Detect which cell encompasses the target text, then output its [X, Y] center coordinate. 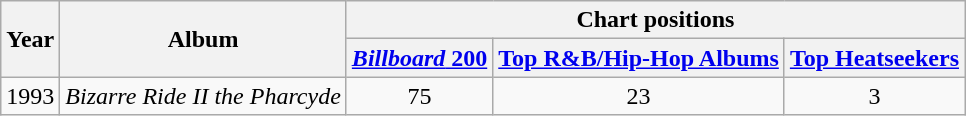
Billboard 200 [419, 58]
23 [639, 96]
Chart positions [655, 20]
Year [30, 39]
3 [874, 96]
Bizarre Ride II the Pharcyde [204, 96]
Album [204, 39]
Top Heatseekers [874, 58]
1993 [30, 96]
75 [419, 96]
Top R&B/Hip-Hop Albums [639, 58]
